Scan for the cell matching the given text and deliver its (X, Y) coordinate at center. 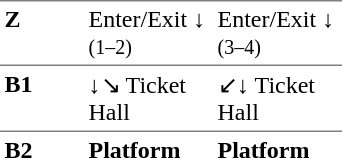
↓↘ Ticket Hall (148, 97)
↙↓ Ticket Hall (278, 97)
Z (42, 32)
Enter/Exit ↓(1–2) (148, 32)
B1 (42, 97)
Enter/Exit ↓(3–4) (278, 32)
